Return (x, y) of the center of cell containing provided text 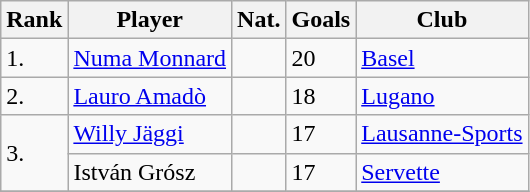
Rank (34, 20)
Club (442, 20)
Willy Jäggi (150, 134)
István Grósz (150, 172)
Numa Monnard (150, 58)
Basel (442, 58)
Servette (442, 172)
3. (34, 153)
Lausanne-Sports (442, 134)
2. (34, 96)
1. (34, 58)
Player (150, 20)
20 (321, 58)
Lauro Amadò (150, 96)
18 (321, 96)
Goals (321, 20)
Lugano (442, 96)
Nat. (259, 20)
